From the cell containing the given text, extract its center point as [x, y] coordinate. 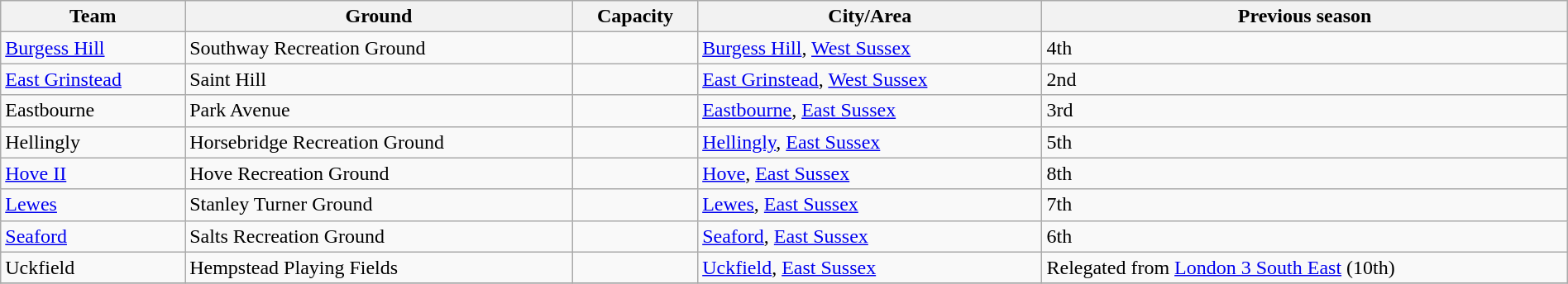
Stanley Turner Ground [379, 205]
Hellingly, East Sussex [870, 142]
Park Avenue [379, 111]
5th [1305, 142]
Uckfield [93, 267]
East Grinstead, West Sussex [870, 79]
Seaford, East Sussex [870, 236]
Capacity [635, 17]
Horsebridge Recreation Ground [379, 142]
East Grinstead [93, 79]
Hempstead Playing Fields [379, 267]
Southway Recreation Ground [379, 48]
Hove II [93, 173]
Relegated from London 3 South East (10th) [1305, 267]
Burgess Hill, West Sussex [870, 48]
Eastbourne, East Sussex [870, 111]
8th [1305, 173]
Lewes [93, 205]
Lewes, East Sussex [870, 205]
Team [93, 17]
2nd [1305, 79]
Uckfield, East Sussex [870, 267]
3rd [1305, 111]
4th [1305, 48]
6th [1305, 236]
Ground [379, 17]
Eastbourne [93, 111]
Salts Recreation Ground [379, 236]
Hove, East Sussex [870, 173]
7th [1305, 205]
Saint Hill [379, 79]
Hove Recreation Ground [379, 173]
Hellingly [93, 142]
Previous season [1305, 17]
City/Area [870, 17]
Burgess Hill [93, 48]
Seaford [93, 236]
